From the cell containing the given text, extract its center point as [X, Y] coordinate. 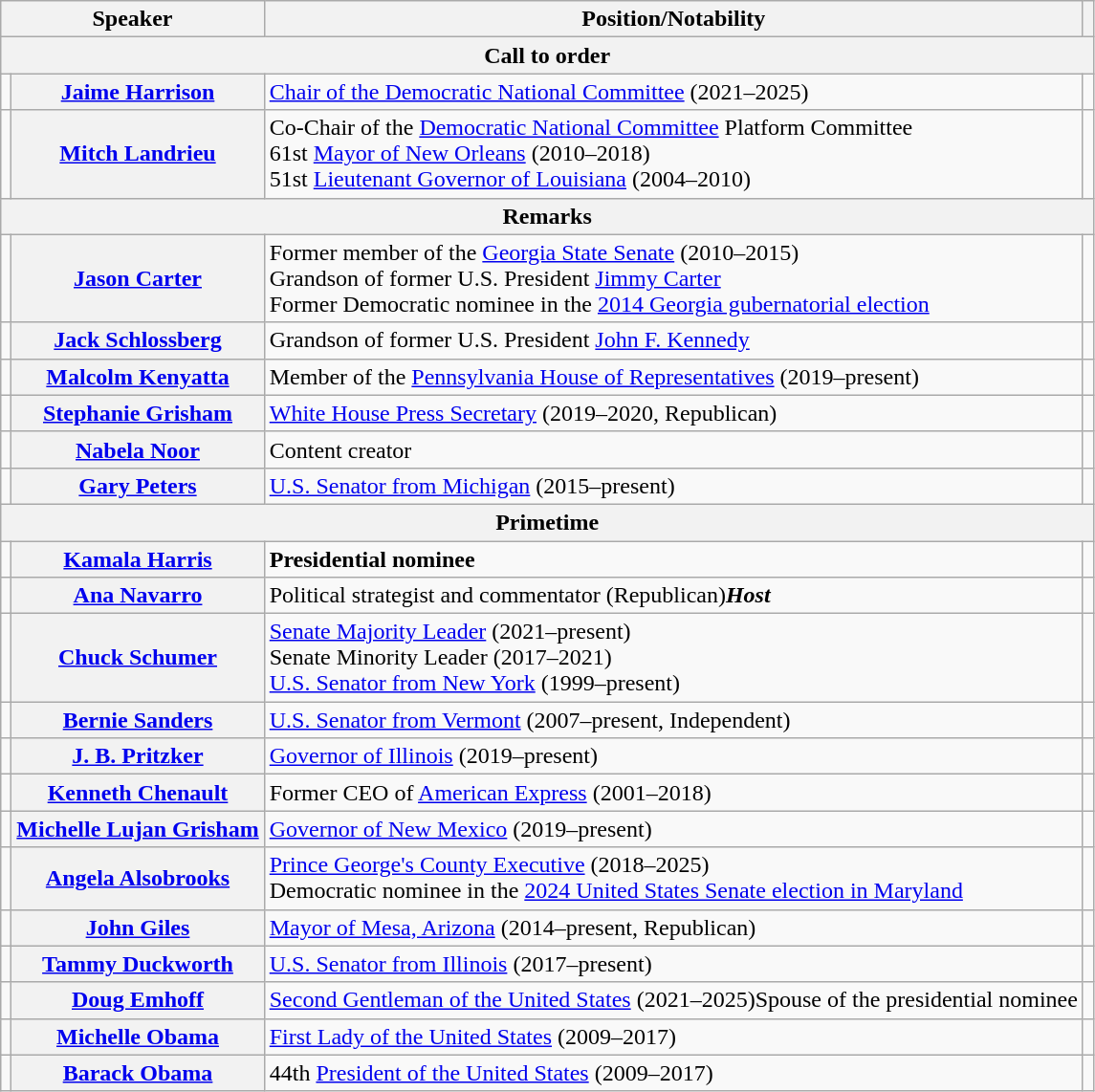
Presidential nominee [673, 559]
Grandson of former U.S. President John F. Kennedy [673, 340]
Political strategist and commentator (Republican)Host [673, 596]
Prince George's County Executive (2018–2025)Democratic nominee in the 2024 United States Senate election in Maryland [673, 878]
Mitch Landrieu [138, 154]
Gary Peters [138, 486]
Ana Navarro [138, 596]
Chuck Schumer [138, 658]
U.S. Senator from Illinois (2017–present) [673, 964]
Stephanie Grisham [138, 413]
Jason Carter [138, 278]
U.S. Senator from Michigan (2015–present) [673, 486]
Michelle Obama [138, 1037]
J. B. Pritzker [138, 756]
Call to order [547, 55]
44th President of the United States (2009–2017) [673, 1073]
Bernie Sanders [138, 720]
Primetime [547, 522]
Former CEO of American Express (2001–2018) [673, 793]
Position/Notability [673, 19]
Jack Schlossberg [138, 340]
Governor of Illinois (2019–present) [673, 756]
Chair of the Democratic National Committee (2021–2025) [673, 92]
Malcolm Kenyatta [138, 377]
Kamala Harris [138, 559]
Jaime Harrison [138, 92]
Michelle Lujan Grisham [138, 829]
First Lady of the United States (2009–2017) [673, 1037]
White House Press Secretary (2019–2020, Republican) [673, 413]
Member of the Pennsylvania House of Representatives (2019–present) [673, 377]
Governor of New Mexico (2019–present) [673, 829]
Mayor of Mesa, Arizona (2014–present, Republican) [673, 928]
Angela Alsobrooks [138, 878]
Senate Majority Leader (2021–present)Senate Minority Leader (2017–2021)U.S. Senator from New York (1999–present) [673, 658]
Barack Obama [138, 1073]
John Giles [138, 928]
Kenneth Chenault [138, 793]
U.S. Senator from Vermont (2007–present, Independent) [673, 720]
Remarks [547, 216]
Doug Emhoff [138, 1000]
Nabela Noor [138, 449]
Content creator [673, 449]
Speaker [132, 19]
Tammy Duckworth [138, 964]
Second Gentleman of the United States (2021–2025)Spouse of the presidential nominee [673, 1000]
